Find where the given text appears and provide that cell's center as [X, Y] coordinate. 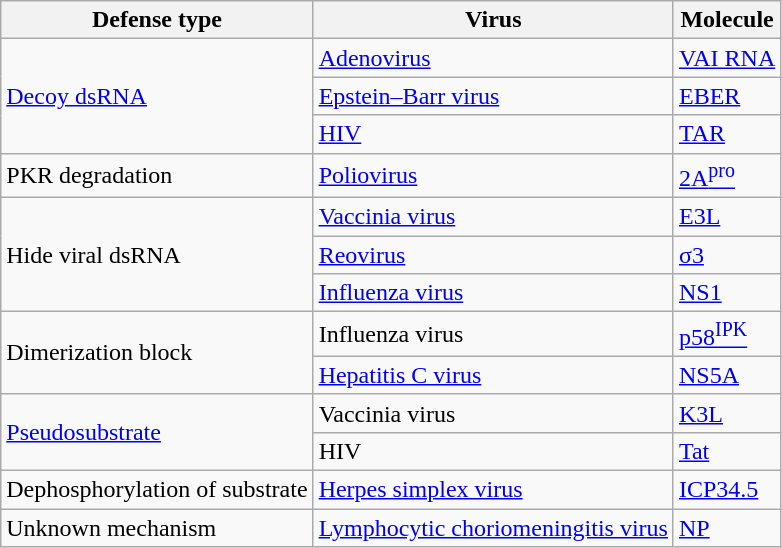
Lymphocytic choriomeningitis virus [493, 528]
Dephosphorylation of substrate [157, 489]
PKR degradation [157, 176]
Decoy dsRNA [157, 96]
Epstein–Barr virus [493, 96]
Reovirus [493, 255]
EBER [726, 96]
Defense type [157, 20]
Pseudosubstrate [157, 432]
σ3 [726, 255]
TAR [726, 134]
ICP34.5 [726, 489]
Hepatitis C virus [493, 375]
NS1 [726, 293]
p58IPK [726, 334]
Adenovirus [493, 58]
K3L [726, 413]
NP [726, 528]
Dimerization block [157, 354]
Tat [726, 451]
Virus [493, 20]
2Apro [726, 176]
Herpes simplex virus [493, 489]
E3L [726, 217]
Unknown mechanism [157, 528]
Molecule [726, 20]
VAI RNA [726, 58]
Hide viral dsRNA [157, 255]
NS5A [726, 375]
Poliovirus [493, 176]
